Capture the cell that displays the provided text and extract its (X, Y) central coordinate. 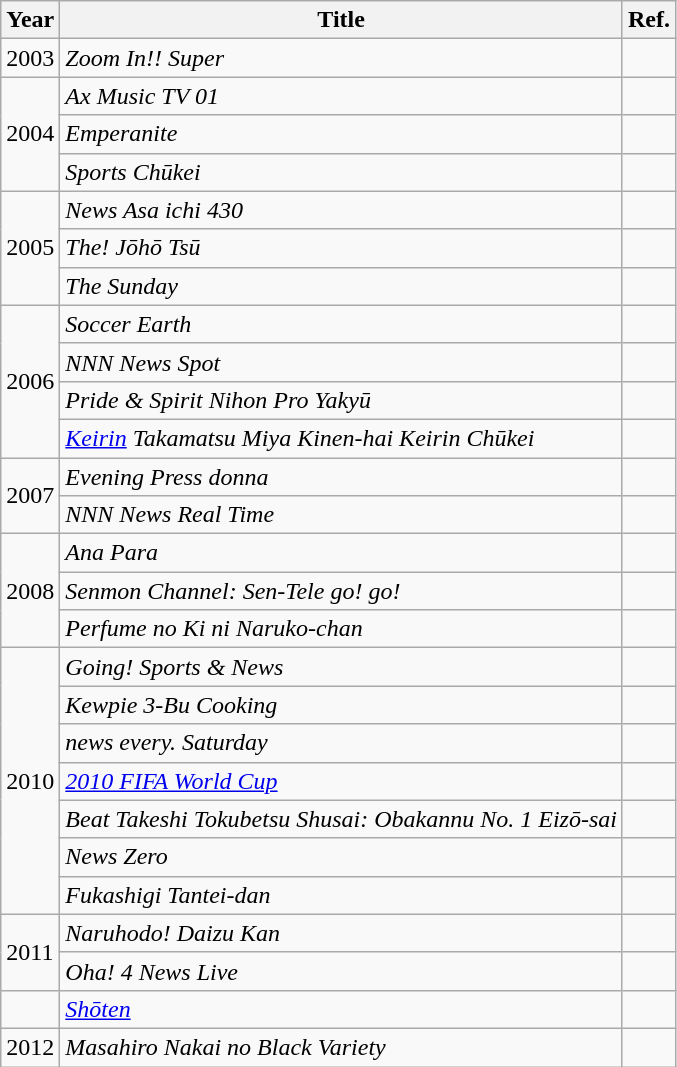
Naruhodo! Daizu Kan (342, 933)
2008 (30, 591)
NNN News Real Time (342, 515)
The! Jōhō Tsū (342, 248)
news every. Saturday (342, 743)
2012 (30, 1047)
Oha! 4 News Live (342, 971)
Senmon Channel: Sen-Tele go! go! (342, 591)
2011 (30, 952)
Pride & Spirit Nihon Pro Yakyū (342, 400)
Going! Sports & News (342, 667)
Sports Chūkei (342, 172)
Perfume no Ki ni Naruko-chan (342, 629)
Kewpie 3-Bu Cooking (342, 705)
Fukashigi Tantei-dan (342, 895)
NNN News Spot (342, 362)
Keirin Takamatsu Miya Kinen-hai Keirin Chūkei (342, 438)
2010 FIFA World Cup (342, 781)
Ax Music TV 01 (342, 96)
2003 (30, 58)
Title (342, 20)
Ana Para (342, 553)
2010 (30, 781)
News Zero (342, 857)
News Asa ichi 430 (342, 210)
2004 (30, 134)
The Sunday (342, 286)
2007 (30, 496)
Ref. (648, 20)
2006 (30, 381)
Beat Takeshi Tokubetsu Shusai: Obakannu No. 1 Eizō-sai (342, 819)
Year (30, 20)
Emperanite (342, 134)
Evening Press donna (342, 477)
Soccer Earth (342, 324)
Shōten (342, 1009)
Masahiro Nakai no Black Variety (342, 1047)
2005 (30, 248)
Zoom In!! Super (342, 58)
